For the text-containing cell, return its midpoint in (X, Y) coordinate format. 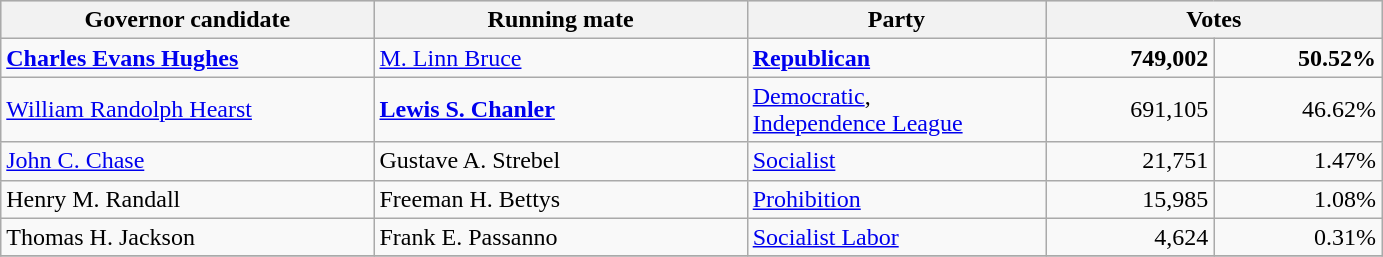
Frank E. Passanno (560, 237)
Thomas H. Jackson (188, 237)
Henry M. Randall (188, 199)
Gustave A. Strebel (560, 161)
Prohibition (896, 199)
46.62% (1298, 110)
21,751 (1130, 161)
Party (896, 20)
Democratic, Independence League (896, 110)
Governor candidate (188, 20)
50.52% (1298, 58)
Charles Evans Hughes (188, 58)
M. Linn Bruce (560, 58)
Lewis S. Chanler (560, 110)
John C. Chase (188, 161)
4,624 (1130, 237)
Socialist (896, 161)
0.31% (1298, 237)
691,105 (1130, 110)
William Randolph Hearst (188, 110)
Votes (1214, 20)
1.08% (1298, 199)
Running mate (560, 20)
Socialist Labor (896, 237)
1.47% (1298, 161)
Freeman H. Bettys (560, 199)
15,985 (1130, 199)
749,002 (1130, 58)
Republican (896, 58)
